Pinpoint the cell where the given text exists, returning its [x, y] midpoint coordinate. 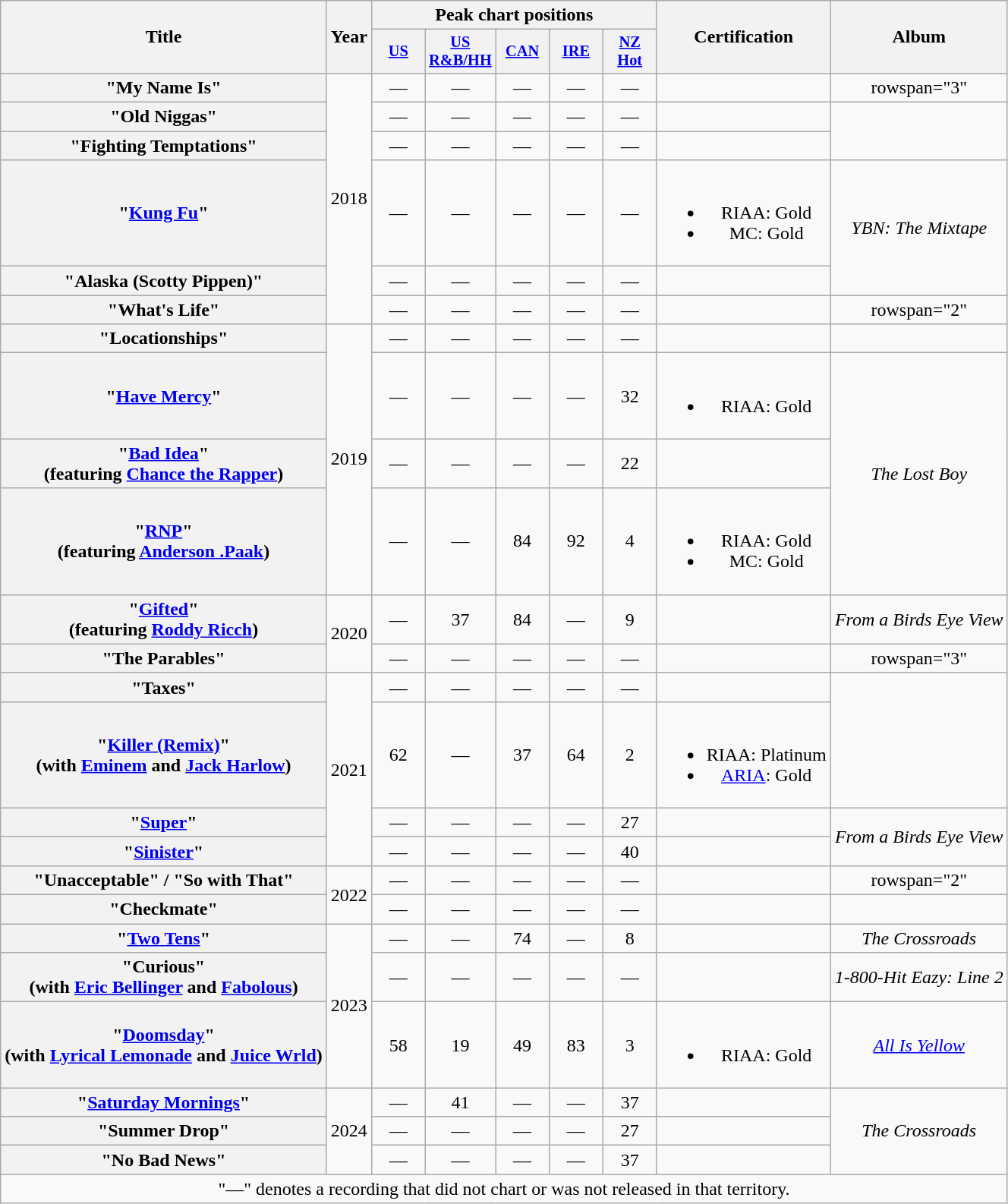
"Unacceptable" / "So with That" [164, 880]
58 [398, 1045]
USR&B/HH [460, 52]
4 [630, 541]
YBN: The Mixtape [918, 228]
"Alaska (Scotty Pippen)" [164, 281]
"Sinister" [164, 851]
"Summer Drop" [164, 1131]
3 [630, 1045]
The Lost Boy [918, 474]
"Doomsday"(with Lyrical Lemonade and Juice Wrld) [164, 1045]
2018 [349, 198]
41 [460, 1102]
8 [630, 938]
"Curious"(with Eric Bellinger and Fabolous) [164, 978]
2020 [349, 633]
"Fighting Temptations" [164, 146]
"Killer (Remix)"(with Eminem and Jack Harlow) [164, 755]
IRE [575, 52]
9 [630, 619]
"Bad Idea"(featuring Chance the Rapper) [164, 463]
1-800-Hit Eazy: Line 2 [918, 978]
62 [398, 755]
"My Name Is" [164, 87]
"Have Mercy" [164, 396]
2021 [349, 769]
"Taxes" [164, 687]
CAN [522, 52]
2019 [349, 459]
"Kung Fu" [164, 213]
32 [630, 396]
"Two Tens" [164, 938]
"Super" [164, 822]
2024 [349, 1131]
49 [522, 1045]
"Locationships" [164, 339]
64 [575, 755]
2022 [349, 894]
Certification [744, 37]
2 [630, 755]
2023 [349, 1006]
NZHot [630, 52]
"Saturday Mornings" [164, 1102]
"Gifted"(featuring Roddy Ricch) [164, 619]
Album [918, 37]
All Is Yellow [918, 1045]
"What's Life" [164, 310]
19 [460, 1045]
"Checkmate" [164, 909]
22 [630, 463]
Title [164, 37]
92 [575, 541]
"Old Niggas" [164, 117]
"RNP"(featuring Anderson .Paak) [164, 541]
"—" denotes a recording that did not chart or was not released in that territory. [504, 1189]
Peak chart positions [514, 15]
83 [575, 1045]
"The Parables" [164, 658]
40 [630, 851]
RIAA: PlatinumARIA: Gold [744, 755]
Year [349, 37]
74 [522, 938]
US [398, 52]
"No Bad News" [164, 1160]
